Provide the [x, y] coordinate of the cell's center where the given text is located.  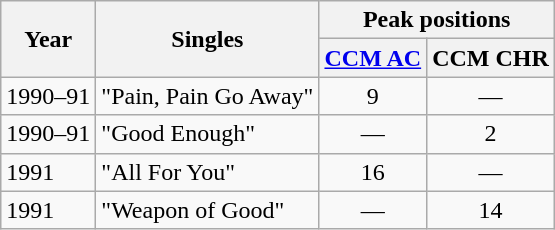
Peak positions [436, 20]
2 [491, 134]
"Good Enough" [208, 134]
CCM CHR [491, 58]
"Weapon of Good" [208, 210]
14 [491, 210]
"All For You" [208, 172]
CCM AC [373, 58]
9 [373, 96]
Singles [208, 39]
"Pain, Pain Go Away" [208, 96]
16 [373, 172]
Year [48, 39]
